Locate the cell with the specified text and output its [x, y] center coordinate. 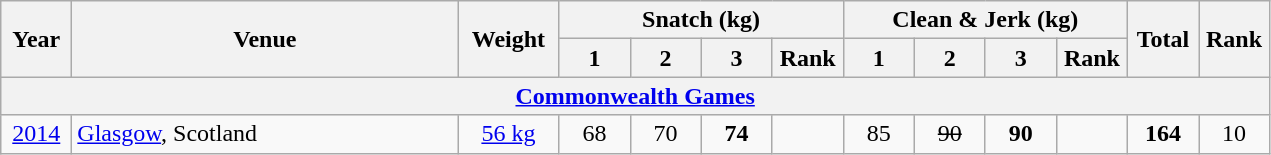
Total [1162, 39]
70 [666, 134]
Commonwealth Games [636, 96]
56 kg [508, 134]
68 [594, 134]
Year [36, 39]
Venue [265, 39]
10 [1234, 134]
Weight [508, 39]
85 [878, 134]
74 [736, 134]
164 [1162, 134]
Glasgow, Scotland [265, 134]
2014 [36, 134]
Snatch (kg) [701, 20]
Clean & Jerk (kg) [985, 20]
